Detect which cell encompasses the target text, then output its (x, y) center coordinate. 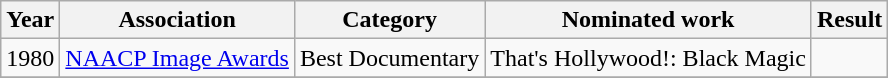
Association (178, 20)
NAACP Image Awards (178, 58)
That's Hollywood!: Black Magic (648, 58)
Year (30, 20)
Category (389, 20)
Nominated work (648, 20)
Result (849, 20)
Best Documentary (389, 58)
1980 (30, 58)
